Return (X, Y) of the center of cell containing provided text 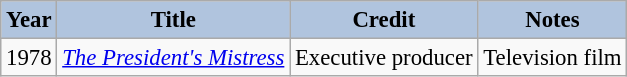
Title (174, 20)
Credit (384, 20)
Notes (552, 20)
Television film (552, 58)
The President's Mistress (174, 58)
1978 (29, 58)
Year (29, 20)
Executive producer (384, 58)
